From the cell containing the given text, extract its center point as [x, y] coordinate. 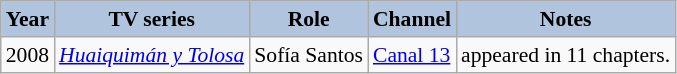
TV series [152, 19]
2008 [28, 55]
appeared in 11 chapters. [566, 55]
Huaiquimán y Tolosa [152, 55]
Role [308, 19]
Notes [566, 19]
Year [28, 19]
Channel [412, 19]
Canal 13 [412, 55]
Sofía Santos [308, 55]
